Detect which cell encompasses the target text, then output its (x, y) center coordinate. 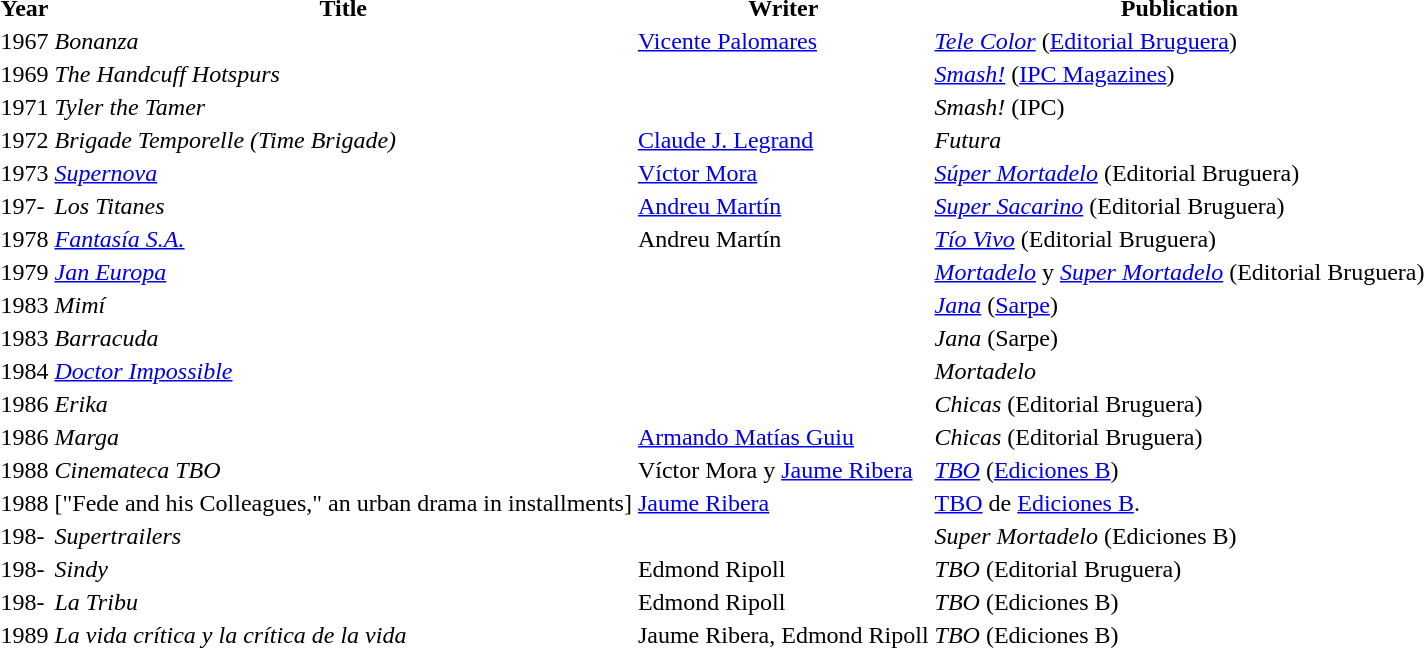
Vicente Palomares (783, 41)
Fantasía S.A. (343, 239)
Brigade Temporelle (Time Brigade) (343, 140)
Víctor Mora y Jaume Ribera (783, 470)
Cinemateca TBO (343, 470)
Erika (343, 404)
Jaume Ribera (783, 503)
The Handcuff Hotspurs (343, 74)
Supertrailers (343, 536)
Doctor Impossible (343, 371)
La Tribu (343, 602)
Armando Matías Guiu (783, 437)
Víctor Mora (783, 173)
Jan Europa (343, 272)
Supernova (343, 173)
Mimí (343, 305)
Barracuda (343, 338)
Tyler the Tamer (343, 107)
Los Titanes (343, 206)
["Fede and his Colleagues," an urban drama in installments] (343, 503)
Claude J. Legrand (783, 140)
Sindy (343, 569)
Marga (343, 437)
Bonanza (343, 41)
